Detect which cell encompasses the target text, then output its [x, y] center coordinate. 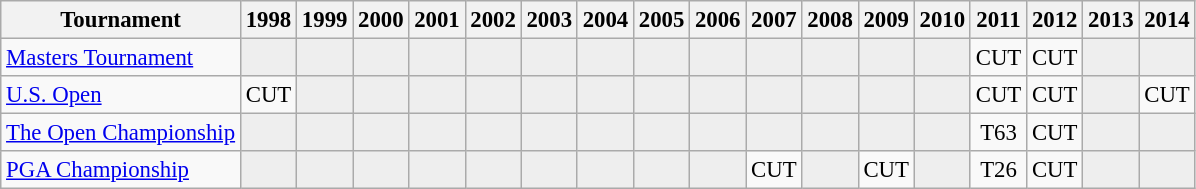
The Open Championship [121, 133]
2011 [998, 20]
2008 [830, 20]
2003 [549, 20]
T63 [998, 133]
2014 [1167, 20]
2001 [437, 20]
2013 [1111, 20]
2002 [493, 20]
U.S. Open [121, 95]
Masters Tournament [121, 58]
2006 [718, 20]
PGA Championship [121, 170]
1998 [268, 20]
2007 [774, 20]
2009 [886, 20]
2005 [661, 20]
2004 [605, 20]
2010 [942, 20]
T26 [998, 170]
2012 [1055, 20]
Tournament [121, 20]
1999 [325, 20]
2000 [381, 20]
